From the cell containing the given text, extract its center point as (x, y) coordinate. 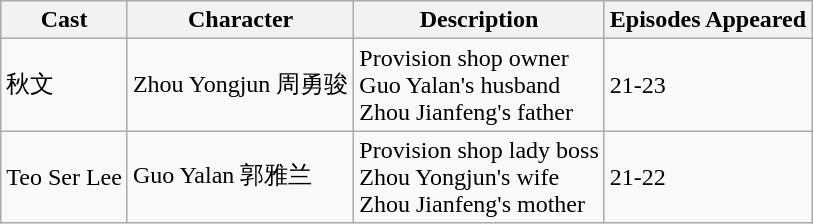
秋文 (64, 85)
Provision shop lady boss Zhou Yongjun's wife Zhou Jianfeng's mother (479, 177)
Zhou Yongjun 周勇骏 (240, 85)
Cast (64, 20)
21-23 (708, 85)
Description (479, 20)
Episodes Appeared (708, 20)
Provision shop owner Guo Yalan's husband Zhou Jianfeng's father (479, 85)
Character (240, 20)
Guo Yalan 郭雅兰 (240, 177)
21-22 (708, 177)
Teo Ser Lee (64, 177)
